Detect which cell encompasses the target text, then output its [x, y] center coordinate. 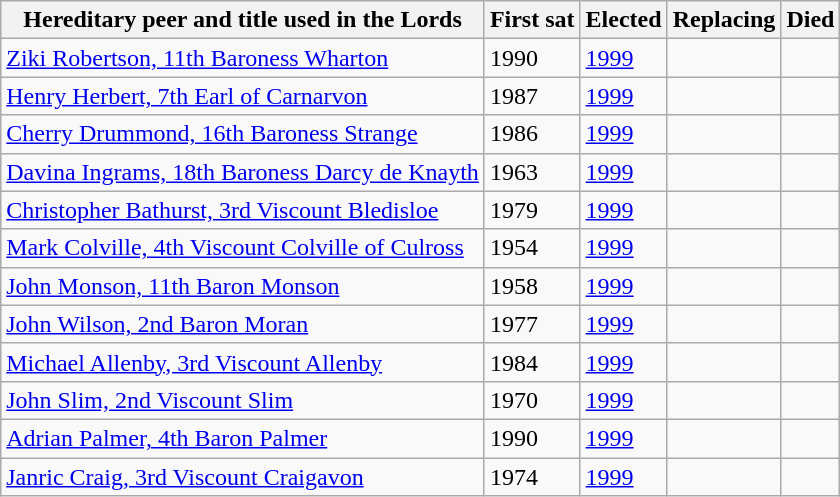
Elected [624, 20]
Mark Colville, 4th Viscount Colville of Culross [243, 248]
Henry Herbert, 7th Earl of Carnarvon [243, 96]
1987 [532, 96]
John Slim, 2nd Viscount Slim [243, 400]
1963 [532, 172]
Christopher Bathurst, 3rd Viscount Bledisloe [243, 210]
Michael Allenby, 3rd Viscount Allenby [243, 362]
Died [810, 20]
Ziki Robertson, 11th Baroness Wharton [243, 58]
John Wilson, 2nd Baron Moran [243, 324]
Davina Ingrams, 18th Baroness Darcy de Knayth [243, 172]
1986 [532, 134]
Replacing [724, 20]
Hereditary peer and title used in the Lords [243, 20]
Janric Craig, 3rd Viscount Craigavon [243, 477]
1984 [532, 362]
First sat [532, 20]
1954 [532, 248]
1970 [532, 400]
1979 [532, 210]
1974 [532, 477]
John Monson, 11th Baron Monson [243, 286]
Cherry Drummond, 16th Baroness Strange [243, 134]
1977 [532, 324]
Adrian Palmer, 4th Baron Palmer [243, 438]
1958 [532, 286]
